Output the [X, Y] coordinate of the center of the cell containing the given text.  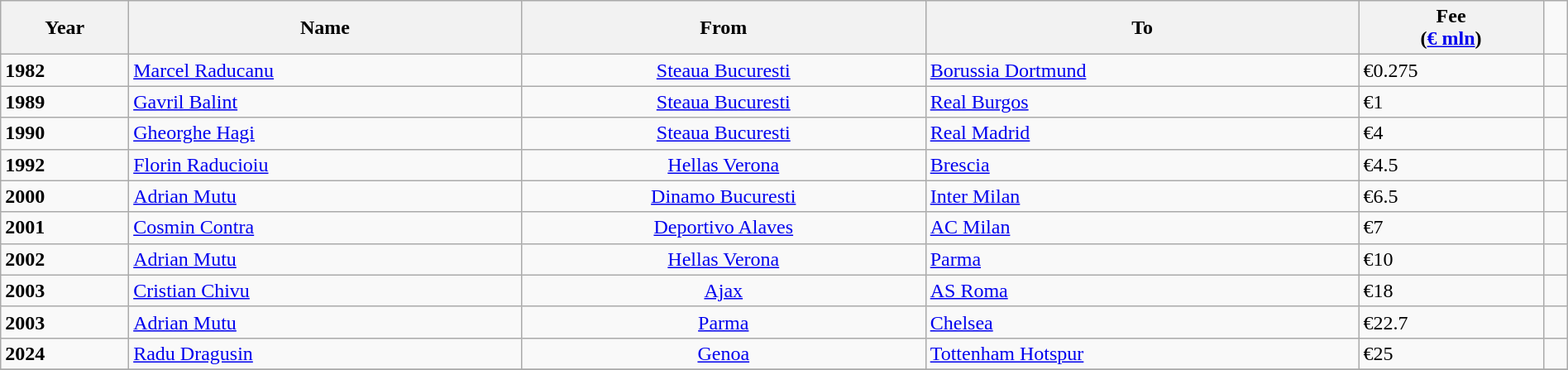
AS Roma [1142, 291]
AC Milan [1142, 228]
Year [65, 28]
Real Burgos [1142, 102]
Dinamo Bucuresti [723, 196]
To [1142, 28]
Gheorghe Hagi [326, 133]
Genoa [723, 353]
Brescia [1142, 165]
Cristian Chivu [326, 291]
Chelsea [1142, 322]
€4 [1451, 133]
€7 [1451, 228]
€25 [1451, 353]
Radu Dragusin [326, 353]
Marcel Raducanu [326, 70]
Ajax [723, 291]
1990 [65, 133]
Inter Milan [1142, 196]
€0.275 [1451, 70]
€1 [1451, 102]
1992 [65, 165]
2001 [65, 228]
€6.5 [1451, 196]
1982 [65, 70]
Fee(€ mln) [1451, 28]
2000 [65, 196]
€10 [1451, 259]
Gavril Balint [326, 102]
Borussia Dortmund [1142, 70]
1989 [65, 102]
Real Madrid [1142, 133]
Cosmin Contra [326, 228]
2024 [65, 353]
€4.5 [1451, 165]
Deportivo Alaves [723, 228]
Name [326, 28]
€18 [1451, 291]
From [723, 28]
2002 [65, 259]
Tottenham Hotspur [1142, 353]
€22.7 [1451, 322]
Florin Raducioiu [326, 165]
